Search for the cell housing the specified text and yield its [X, Y] center coordinate. 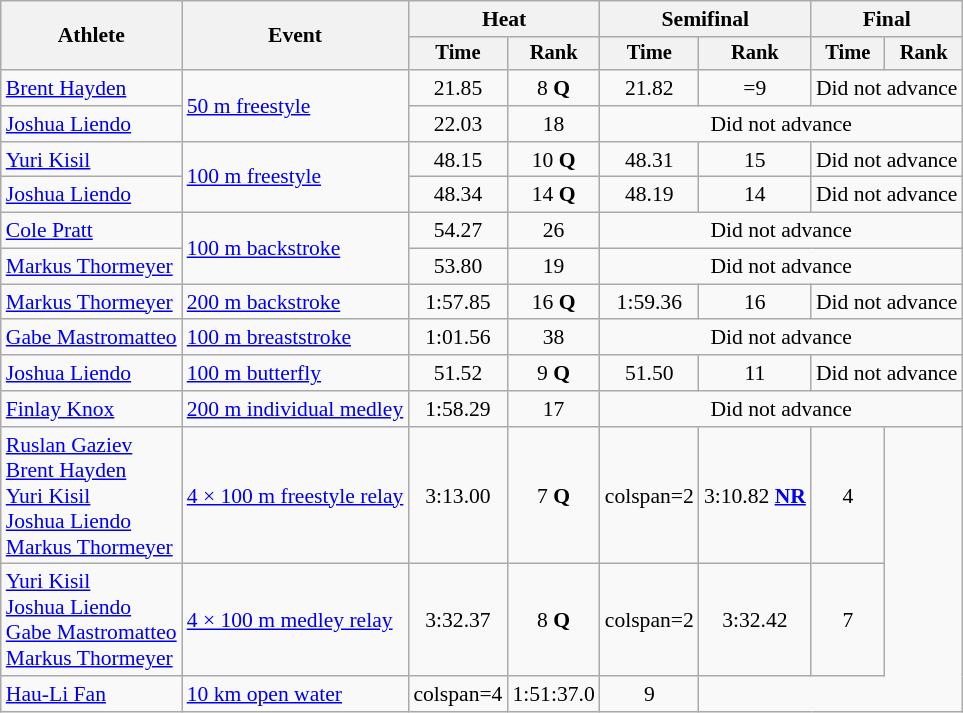
Cole Pratt [92, 231]
19 [553, 267]
4 × 100 m freestyle relay [296, 496]
1:01.56 [458, 338]
48.15 [458, 160]
3:13.00 [458, 496]
Athlete [92, 36]
Final [887, 19]
53.80 [458, 267]
9 [650, 694]
48.19 [650, 195]
38 [553, 338]
Brent Hayden [92, 88]
3:32.42 [755, 620]
21.85 [458, 88]
54.27 [458, 231]
14 [755, 195]
Finlay Knox [92, 409]
Ruslan GazievBrent HaydenYuri KisilJoshua LiendoMarkus Thormeyer [92, 496]
3:10.82 NR [755, 496]
Yuri Kisil [92, 160]
22.03 [458, 124]
9 Q [553, 373]
1:57.85 [458, 302]
Yuri KisilJoshua LiendoGabe MastromatteoMarkus Thormeyer [92, 620]
18 [553, 124]
16 Q [553, 302]
10 Q [553, 160]
48.34 [458, 195]
4 [848, 496]
1:59.36 [650, 302]
Gabe Mastromatteo [92, 338]
11 [755, 373]
51.50 [650, 373]
26 [553, 231]
100 m backstroke [296, 248]
48.31 [650, 160]
17 [553, 409]
Semifinal [706, 19]
1:58.29 [458, 409]
1:51:37.0 [553, 694]
21.82 [650, 88]
Heat [504, 19]
100 m breaststroke [296, 338]
100 m butterfly [296, 373]
colspan=4 [458, 694]
100 m freestyle [296, 178]
Hau-Li Fan [92, 694]
7 [848, 620]
Event [296, 36]
51.52 [458, 373]
3:32.37 [458, 620]
=9 [755, 88]
16 [755, 302]
200 m backstroke [296, 302]
14 Q [553, 195]
15 [755, 160]
50 m freestyle [296, 106]
10 km open water [296, 694]
200 m individual medley [296, 409]
4 × 100 m medley relay [296, 620]
7 Q [553, 496]
